Locate the cell with the specified text and output its [x, y] center coordinate. 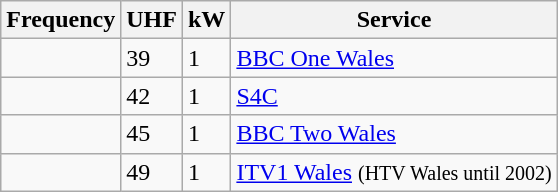
Frequency [61, 20]
49 [152, 172]
39 [152, 58]
42 [152, 96]
BBC One Wales [394, 58]
45 [152, 134]
Service [394, 20]
S4C [394, 96]
ITV1 Wales (HTV Wales until 2002) [394, 172]
BBC Two Wales [394, 134]
kW [206, 20]
UHF [152, 20]
